Detect which cell encompasses the target text, then output its [x, y] center coordinate. 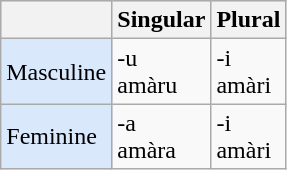
Singular [162, 20]
Feminine [56, 136]
-uamàru [162, 72]
Plural [248, 20]
Masculine [56, 72]
-aamàra [162, 136]
